Return the (x, y) coordinate for the center point of the cell that contains the specified text.  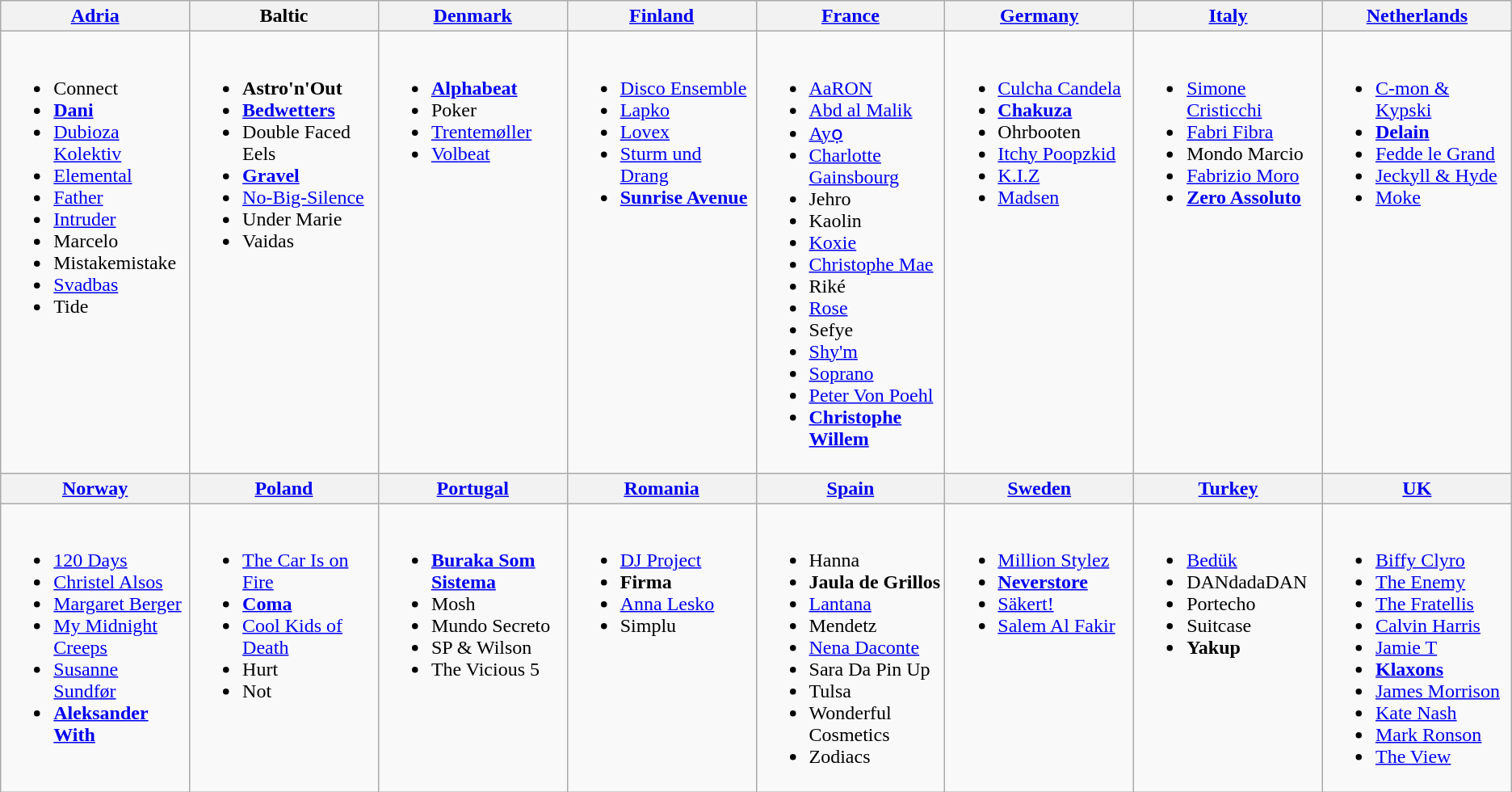
Buraka Som SistemaMoshMundo SecretoSP & WilsonThe Vicious 5 (472, 647)
Germany (1039, 16)
Sweden (1039, 488)
ConnectDaniDubioza KolektivElementalFatherIntruderMarceloMistakemistakeSvadbasTide (95, 252)
C-mon & KypskiDelainFedde le GrandJeckyll & HydeMoke (1417, 252)
Culcha CandelaChakuzaOhrbootenItchy PoopzkidK.I.ZMadsen (1039, 252)
Million StylezNeverstoreSäkert!Salem Al Fakir (1039, 647)
BedükDANdadaDANPortechoSuitcaseYakup (1228, 647)
Denmark (472, 16)
Poland (284, 488)
Norway (95, 488)
120 DaysChristel AlsosMargaret BergerMy Midnight CreepsSusanne SundførAleksander With (95, 647)
Netherlands (1417, 16)
AaRONAbd al MalikAyọCharlotte GainsbourgJehroKaolinKoxieChristophe MaeRikéRoseSefyeShy'mSopranoPeter Von PoehlChristophe Willem (850, 252)
AlphabeatPokerTrentemøllerVolbeat (472, 252)
Astro'n'OutBedwettersDouble Faced EelsGravelNo-Big-SilenceUnder MarieVaidas (284, 252)
HannaJaula de GrillosLantanaMendetzNena DaconteSara Da Pin UpTulsaWonderful CosmeticsZodiacs (850, 647)
Simone CristicchiFabri FibraMondo MarcioFabrizio MoroZero Assoluto (1228, 252)
Romania (661, 488)
Disco EnsembleLapkoLovexSturm und DrangSunrise Avenue (661, 252)
Adria (95, 16)
Italy (1228, 16)
The Car Is on FireComaCool Kids of DeathHurtNot (284, 647)
Biffy ClyroThe EnemyThe FratellisCalvin HarrisJamie TKlaxonsJames MorrisonKate NashMark RonsonThe View (1417, 647)
Baltic (284, 16)
Spain (850, 488)
Finland (661, 16)
UK (1417, 488)
Portugal (472, 488)
France (850, 16)
DJ ProjectFirmaAnna LeskoSimplu (661, 647)
Turkey (1228, 488)
